Provide the (x, y) coordinate of the cell's center where the given text is located.  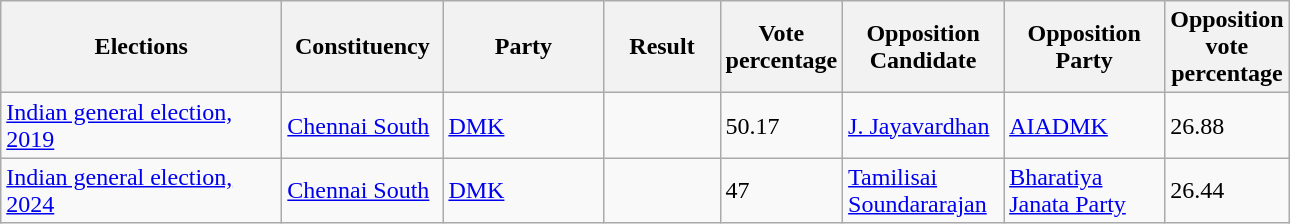
Party (524, 47)
Vote percentage (782, 47)
Bharatiya Janata Party (1084, 190)
Tamilisai Soundararajan (924, 190)
AIADMK (1084, 126)
47 (782, 190)
Result (662, 47)
Constituency (362, 47)
Elections (142, 47)
50.17 (782, 126)
Indian general election, 2024 (142, 190)
26.88 (1227, 126)
26.44 (1227, 190)
Opposition vote percentage (1227, 47)
Indian general election, 2019 (142, 126)
Opposition Party (1084, 47)
Opposition Candidate (924, 47)
J. Jayavardhan (924, 126)
